Return the [x, y] coordinate for the center point of the cell that contains the specified text.  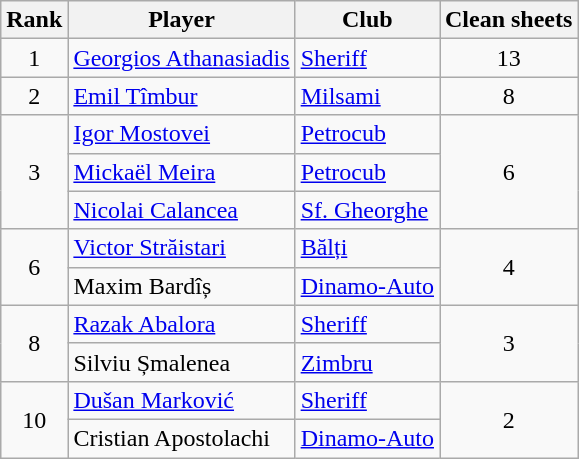
Rank [34, 20]
4 [509, 267]
Clean sheets [509, 20]
Milsami [367, 96]
10 [34, 419]
Sf. Gheorghe [367, 210]
Player [182, 20]
13 [509, 58]
Emil Tîmbur [182, 96]
Victor Străistari [182, 248]
Razak Abalora [182, 324]
Zimbru [367, 362]
Nicolai Calancea [182, 210]
Mickaël Meira [182, 172]
Dušan Marković [182, 400]
1 [34, 58]
Maxim Bardîș [182, 286]
Silviu Șmalenea [182, 362]
Club [367, 20]
Georgios Athanasiadis [182, 58]
Cristian Apostolachi [182, 438]
Igor Mostovei [182, 134]
Bălți [367, 248]
